Detect which cell encompasses the target text, then output its [x, y] center coordinate. 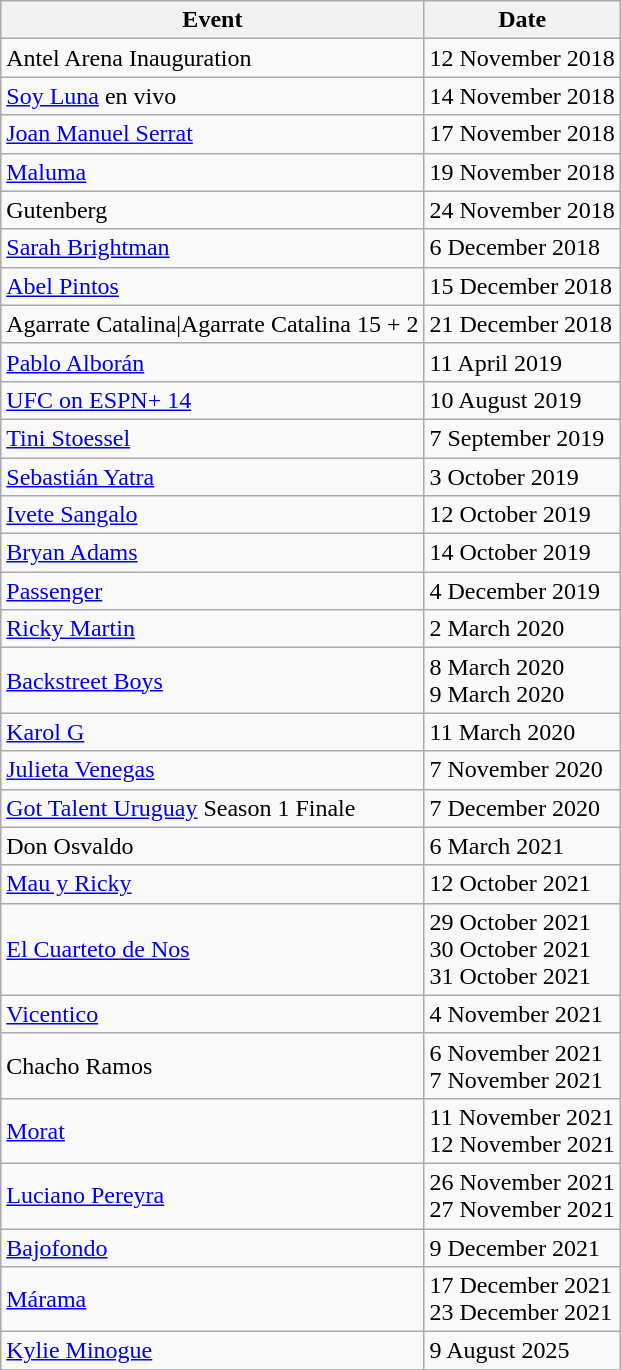
Vicentico [212, 1014]
12 October 2019 [522, 515]
Julieta Venegas [212, 770]
Pablo Alborán [212, 362]
7 December 2020 [522, 808]
Sebastián Yatra [212, 477]
12 October 2021 [522, 884]
7 November 2020 [522, 770]
8 March 20209 March 2020 [522, 680]
Date [522, 20]
3 October 2019 [522, 477]
Abel Pintos [212, 286]
Ricky Martin [212, 629]
Bryan Adams [212, 553]
Sarah Brightman [212, 248]
6 December 2018 [522, 248]
Agarrate Catalina|Agarrate Catalina 15 + 2 [212, 324]
Joan Manuel Serrat [212, 134]
11 November 202112 November 2021 [522, 1130]
Luciano Pereyra [212, 1196]
21 December 2018 [522, 324]
6 March 2021 [522, 846]
4 November 2021 [522, 1014]
6 November 20217 November 2021 [522, 1066]
Soy Luna en vivo [212, 96]
4 December 2019 [522, 591]
Maluma [212, 172]
Gutenberg [212, 210]
15 December 2018 [522, 286]
26 November 202127 November 2021 [522, 1196]
2 March 2020 [522, 629]
Antel Arena Inauguration [212, 58]
7 September 2019 [522, 438]
12 November 2018 [522, 58]
Mau y Ricky [212, 884]
Ivete Sangalo [212, 515]
Bajofondo [212, 1247]
Kylie Minogue [212, 1351]
11 March 2020 [522, 732]
El Cuarteto de Nos [212, 949]
17 November 2018 [522, 134]
29 October 202130 October 202131 October 2021 [522, 949]
14 October 2019 [522, 553]
Passenger [212, 591]
Márama [212, 1300]
11 April 2019 [522, 362]
Morat [212, 1130]
19 November 2018 [522, 172]
Don Osvaldo [212, 846]
9 August 2025 [522, 1351]
Tini Stoessel [212, 438]
UFC on ESPN+ 14 [212, 400]
24 November 2018 [522, 210]
17 December 202123 December 2021 [522, 1300]
Karol G [212, 732]
14 November 2018 [522, 96]
Chacho Ramos [212, 1066]
Event [212, 20]
9 December 2021 [522, 1247]
10 August 2019 [522, 400]
Backstreet Boys [212, 680]
Got Talent Uruguay Season 1 Finale [212, 808]
